Locate the cell with the specified text and output its (x, y) center coordinate. 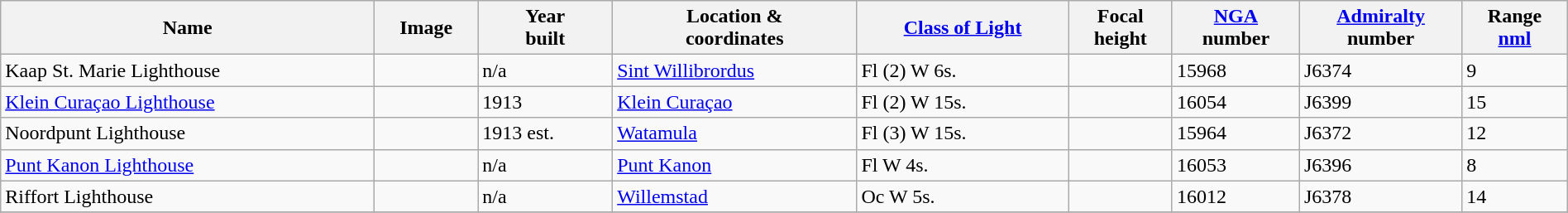
16054 (1236, 102)
15964 (1236, 133)
14 (1515, 196)
15968 (1236, 70)
Name (188, 28)
12 (1515, 133)
Focalheight (1120, 28)
Class of Light (963, 28)
J6372 (1380, 133)
15 (1515, 102)
Rangenml (1515, 28)
Yearbuilt (546, 28)
Fl (2) W 6s. (963, 70)
J6396 (1380, 165)
1913 (546, 102)
Watamula (734, 133)
16053 (1236, 165)
Willemstad (734, 196)
Noordpunt Lighthouse (188, 133)
1913 est. (546, 133)
J6378 (1380, 196)
8 (1515, 165)
Fl W 4s. (963, 165)
Kaap St. Marie Lighthouse (188, 70)
Oc W 5s. (963, 196)
NGAnumber (1236, 28)
Fl (3) W 15s. (963, 133)
Klein Curaçao (734, 102)
Punt Kanon Lighthouse (188, 165)
9 (1515, 70)
Riffort Lighthouse (188, 196)
Location & coordinates (734, 28)
Klein Curaçao Lighthouse (188, 102)
Image (427, 28)
Sint Willibrordus (734, 70)
Admiraltynumber (1380, 28)
Fl (2) W 15s. (963, 102)
Punt Kanon (734, 165)
16012 (1236, 196)
J6399 (1380, 102)
J6374 (1380, 70)
